Pinpoint the cell where the given text exists, returning its [x, y] midpoint coordinate. 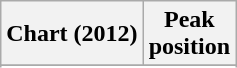
Chart (2012) [72, 34]
Peakposition [189, 34]
